From the cell containing the given text, extract its center point as (X, Y) coordinate. 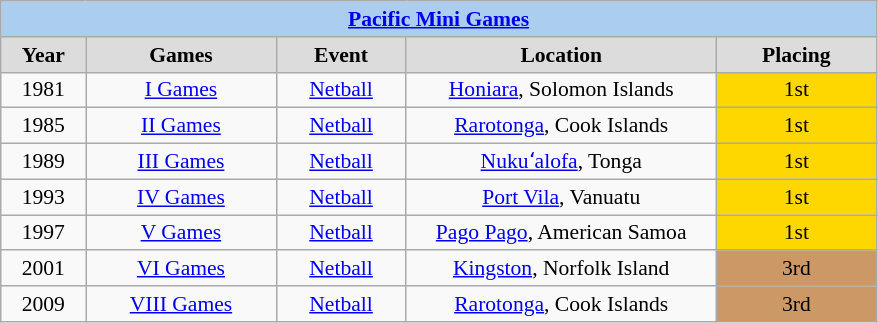
Pacific Mini Games (439, 19)
Event (341, 55)
Year (44, 55)
2009 (44, 304)
Kingston, Norfolk Island (561, 269)
V Games (181, 233)
Honiara, Solomon Islands (561, 90)
1981 (44, 90)
Port Vila, Vanuatu (561, 197)
Pago Pago, American Samoa (561, 233)
Games (181, 55)
Location (561, 55)
III Games (181, 162)
1985 (44, 126)
1989 (44, 162)
VIII Games (181, 304)
IV Games (181, 197)
I Games (181, 90)
Nukuʻalofa, Tonga (561, 162)
2001 (44, 269)
II Games (181, 126)
1997 (44, 233)
Placing (796, 55)
VI Games (181, 269)
1993 (44, 197)
